Identify which cell holds the provided text, then report its (X, Y) central coordinate. 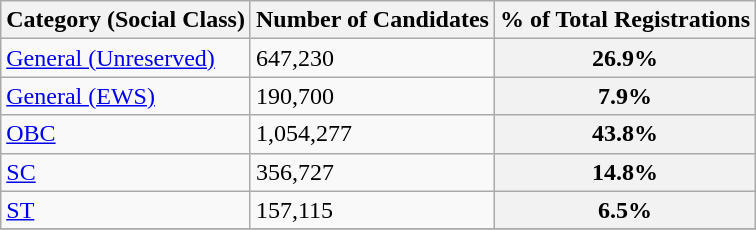
Number of Candidates (372, 20)
General (Unreserved) (126, 58)
356,727 (372, 172)
ST (126, 210)
General (EWS) (126, 96)
SC (126, 172)
Category (Social Class) (126, 20)
% of Total Registrations (624, 20)
14.8% (624, 172)
190,700 (372, 96)
43.8% (624, 134)
OBC (126, 134)
647,230 (372, 58)
1,054,277 (372, 134)
26.9% (624, 58)
7.9% (624, 96)
157,115 (372, 210)
6.5% (624, 210)
